Provide the (x, y) coordinate of the cell's center where the given text is located.  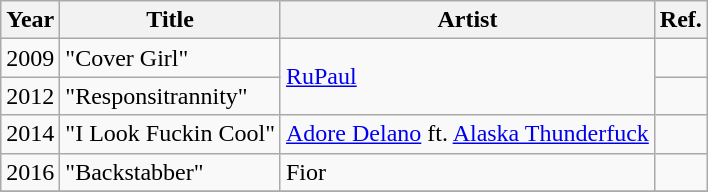
Title (170, 20)
Year (30, 20)
Fior (467, 172)
"Responsitrannity" (170, 96)
"I Look Fuckin Cool" (170, 134)
2009 (30, 58)
2012 (30, 96)
2014 (30, 134)
RuPaul (467, 77)
Ref. (680, 20)
"Backstabber" (170, 172)
"Cover Girl" (170, 58)
Artist (467, 20)
2016 (30, 172)
Adore Delano ft. Alaska Thunderfuck (467, 134)
